Detect which cell encompasses the target text, then output its [X, Y] center coordinate. 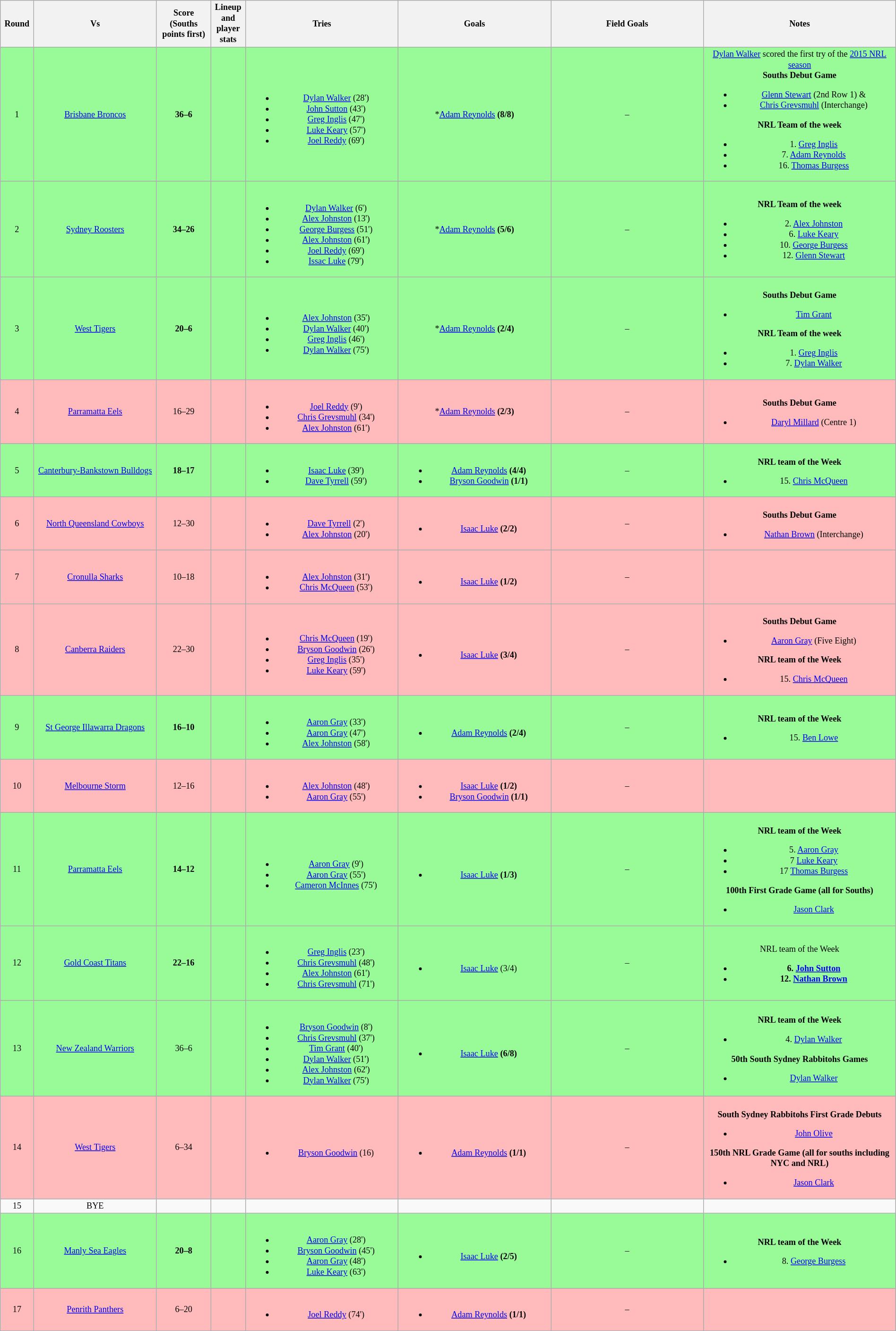
Isaac Luke (2/2) [474, 524]
Alex Johnston (48')Aaron Gray (55') [322, 786]
12–30 [183, 524]
Aaron Gray (9')Aaron Gray (55')Cameron McInnes (75') [322, 869]
14 [17, 1148]
Gold Coast Titans [95, 963]
Vs [95, 24]
6–34 [183, 1148]
Round [17, 24]
Sydney Roosters [95, 230]
*Adam Reynolds (2/3) [474, 411]
Field Goals [628, 24]
NRL Team of the week 2. Alex Johnston6. Luke Keary10. George Burgess12. Glenn Stewart [800, 230]
Isaac Luke (1/2) [474, 577]
Notes [800, 24]
16 [17, 1251]
Dave Tyrrell (2')Alex Johnston (20') [322, 524]
1 [17, 114]
NRL team of the Week 4. Dylan Walker50th South Sydney Rabbitohs GamesDylan Walker [800, 1049]
Score (Souths points first) [183, 24]
34–26 [183, 230]
New Zealand Warriors [95, 1049]
Canberra Raiders [95, 650]
Souths Debut GameNathan Brown (Interchange) [800, 524]
13 [17, 1049]
8 [17, 650]
Canterbury-Bankstown Bulldogs [95, 471]
10 [17, 786]
20–6 [183, 329]
11 [17, 869]
12–16 [183, 786]
NRL team of the Week 6. John Sutton12. Nathan Brown [800, 963]
NRL team of the Week 8. George Burgess [800, 1251]
Tries [322, 24]
Dylan Walker (6')Alex Johnston (13')George Burgess (51')Alex Johnston (61')Joel Reddy (69')Issac Luke (79') [322, 230]
Isaac Luke (1/3) [474, 869]
South Sydney Rabbitohs First Grade DebutsJohn Olive150th NRL Grade Game (all for souths including NYC and NRL)Jason Clark [800, 1148]
Isaac Luke (1/2)Bryson Goodwin (1/1) [474, 786]
Dylan Walker (28')John Sutton (43')Greg Inglis (47')Luke Keary (57')Joel Reddy (69') [322, 114]
Manly Sea Eagles [95, 1251]
Alex Johnston (35')Dylan Walker (40')Greg Inglis (46')Dylan Walker (75') [322, 329]
Goals [474, 24]
NRL team of the Week15. Chris McQueen [800, 471]
Bryson Goodwin (16) [322, 1148]
20–8 [183, 1251]
Souths Debut GameDaryl Millard (Centre 1) [800, 411]
Chris McQueen (19')Bryson Goodwin (26')Greg Inglis (35')Luke Keary (59') [322, 650]
*Adam Reynolds (2/4) [474, 329]
Penrith Panthers [95, 1309]
Aaron Gray (33')Aaron Gray (47')Alex Johnston (58') [322, 727]
14–12 [183, 869]
17 [17, 1309]
16–29 [183, 411]
15 [17, 1206]
*Adam Reynolds (8/8) [474, 114]
Aaron Gray (28')Bryson Goodwin (45')Aaron Gray (48')Luke Keary (63') [322, 1251]
St George Illawarra Dragons [95, 727]
6 [17, 524]
9 [17, 727]
Isaac Luke (6/8) [474, 1049]
Adam Reynolds (2/4) [474, 727]
10–18 [183, 577]
Isaac Luke (39')Dave Tyrrell (59') [322, 471]
Greg Inglis (23')Chris Grevsmuhl (48')Alex Johnston (61')Chris Grevsmuhl (71') [322, 963]
Joel Reddy (74') [322, 1309]
Lineup and player stats [228, 24]
NRL team of the Week15. Ben Lowe [800, 727]
6–20 [183, 1309]
5 [17, 471]
12 [17, 963]
Melbourne Storm [95, 786]
Bryson Goodwin (8')Chris Grevsmuhl (37')Tim Grant (40')Dylan Walker (51')Alex Johnston (62')Dylan Walker (75') [322, 1049]
3 [17, 329]
16–10 [183, 727]
Souths Debut GameAaron Gray (Five Eight)NRL team of the Week15. Chris McQueen [800, 650]
4 [17, 411]
Adam Reynolds (4/4)Bryson Goodwin (1/1) [474, 471]
North Queensland Cowboys [95, 524]
18–17 [183, 471]
Cronulla Sharks [95, 577]
Isaac Luke (2/5) [474, 1251]
*Adam Reynolds (5/6) [474, 230]
7 [17, 577]
Brisbane Broncos [95, 114]
22–16 [183, 963]
BYE [95, 1206]
22–30 [183, 650]
Joel Reddy (9')Chris Grevsmuhl (34')Alex Johnston (61') [322, 411]
Souths Debut GameTim Grant NRL Team of the week1. Greg Inglis7. Dylan Walker [800, 329]
NRL team of the Week 5. Aaron Gray7 Luke Keary17 Thomas Burgess100th First Grade Game (all for Souths)Jason Clark [800, 869]
Alex Johnston (31')Chris McQueen (53') [322, 577]
2 [17, 230]
